Output the (X, Y) coordinate of the center of the cell containing the given text.  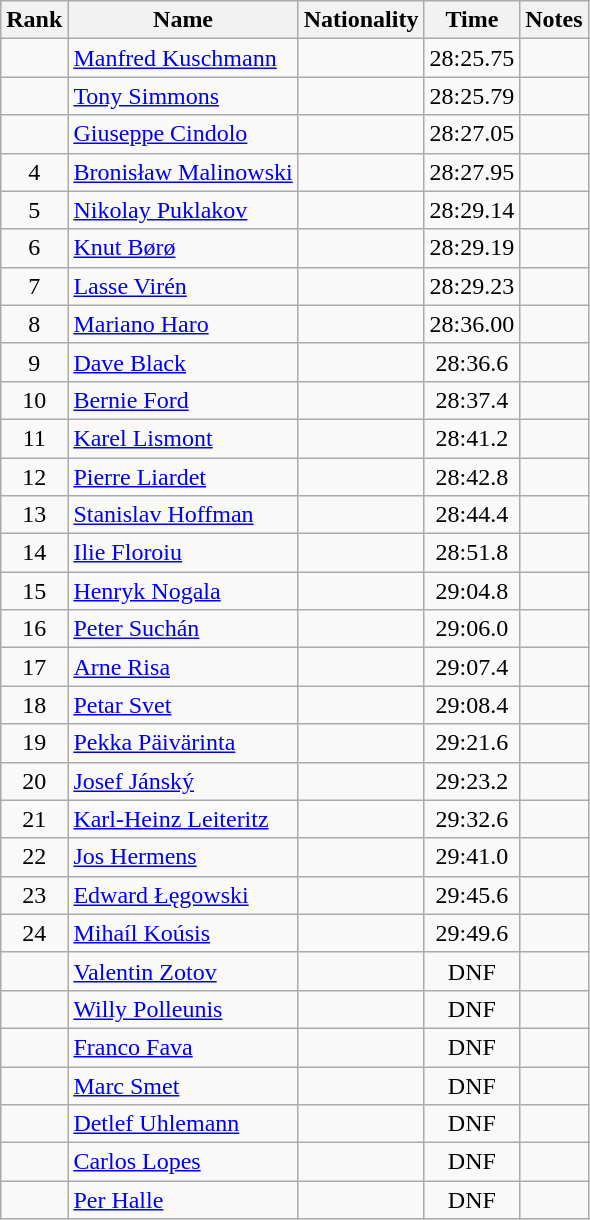
29:41.0 (472, 857)
29:49.6 (472, 933)
Detlef Uhlemann (183, 1124)
Time (472, 20)
Nationality (361, 20)
Jos Hermens (183, 857)
Dave Black (183, 362)
28:27.95 (472, 172)
28:41.2 (472, 438)
28:37.4 (472, 400)
Lasse Virén (183, 286)
Stanislav Hoffman (183, 515)
29:07.4 (472, 667)
Per Halle (183, 1200)
Bronisław Malinowski (183, 172)
Peter Suchán (183, 629)
29:06.0 (472, 629)
Mariano Haro (183, 324)
18 (34, 705)
Rank (34, 20)
28:36.00 (472, 324)
22 (34, 857)
28:29.23 (472, 286)
Petar Svet (183, 705)
Nikolay Puklakov (183, 210)
29:08.4 (472, 705)
24 (34, 933)
Manfred Kuschmann (183, 58)
5 (34, 210)
Carlos Lopes (183, 1162)
12 (34, 477)
19 (34, 743)
28:25.75 (472, 58)
Willy Polleunis (183, 1009)
Tony Simmons (183, 96)
Franco Fava (183, 1047)
9 (34, 362)
28:29.19 (472, 248)
Valentin Zotov (183, 971)
17 (34, 667)
Edward Łęgowski (183, 895)
29:45.6 (472, 895)
Mihaíl Koúsis (183, 933)
Arne Risa (183, 667)
4 (34, 172)
13 (34, 515)
Marc Smet (183, 1085)
28:51.8 (472, 553)
Pierre Liardet (183, 477)
8 (34, 324)
29:04.8 (472, 591)
28:42.8 (472, 477)
6 (34, 248)
Karel Lismont (183, 438)
Karl-Heinz Leiteritz (183, 819)
29:23.2 (472, 781)
20 (34, 781)
15 (34, 591)
Bernie Ford (183, 400)
11 (34, 438)
Notes (554, 20)
7 (34, 286)
23 (34, 895)
Name (183, 20)
28:27.05 (472, 134)
29:21.6 (472, 743)
Knut Børø (183, 248)
28:25.79 (472, 96)
16 (34, 629)
21 (34, 819)
28:44.4 (472, 515)
14 (34, 553)
Pekka Päivärinta (183, 743)
10 (34, 400)
28:29.14 (472, 210)
Josef Jánský (183, 781)
28:36.6 (472, 362)
Giuseppe Cindolo (183, 134)
Henryk Nogala (183, 591)
29:32.6 (472, 819)
Ilie Floroiu (183, 553)
